From the cell containing the given text, extract its center point as (X, Y) coordinate. 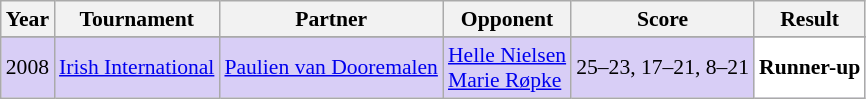
Tournament (136, 19)
Result (810, 19)
Irish International (136, 68)
25–23, 17–21, 8–21 (662, 68)
Partner (331, 19)
Paulien van Dooremalen (331, 68)
Helle Nielsen Marie Røpke (507, 68)
Opponent (507, 19)
2008 (28, 68)
Score (662, 19)
Runner-up (810, 68)
Year (28, 19)
